Output the (X, Y) coordinate of the center of the cell containing the given text.  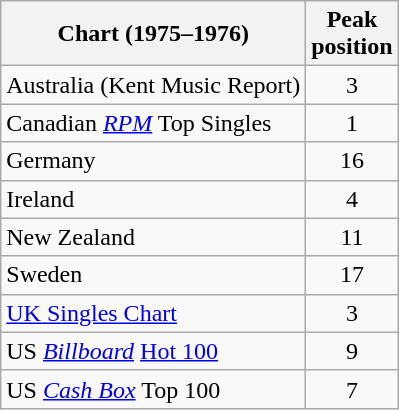
Australia (Kent Music Report) (154, 85)
9 (352, 351)
17 (352, 275)
Peakposition (352, 34)
US Billboard Hot 100 (154, 351)
New Zealand (154, 237)
Chart (1975–1976) (154, 34)
4 (352, 199)
Germany (154, 161)
Ireland (154, 199)
7 (352, 389)
1 (352, 123)
US Cash Box Top 100 (154, 389)
16 (352, 161)
Sweden (154, 275)
11 (352, 237)
UK Singles Chart (154, 313)
Canadian RPM Top Singles (154, 123)
